Find where the given text appears and provide that cell's center as (X, Y) coordinate. 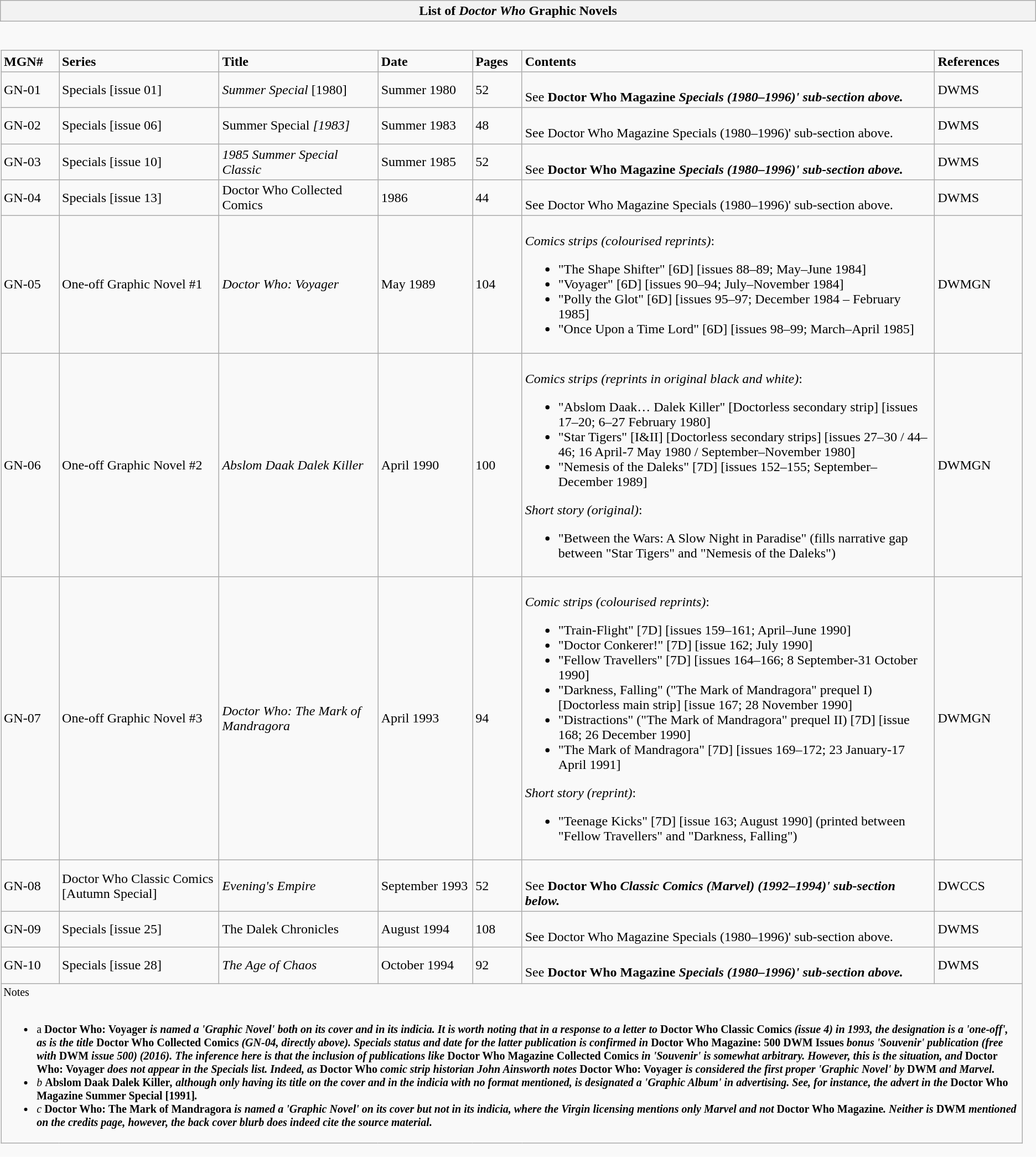
Title (299, 61)
Summer 1980 (425, 90)
April 1990 (425, 465)
GN-02 (30, 125)
48 (498, 125)
October 1994 (425, 965)
Abslom Daak Dalek Killer (299, 465)
Specials [issue 10] (139, 162)
See Doctor Who Classic Comics (Marvel) (1992–1994)' sub-section below. (728, 886)
Doctor Who Collected Comics (299, 198)
August 1994 (425, 929)
1986 (425, 198)
Contents (728, 61)
One-off Graphic Novel #2 (139, 465)
GN-08 (30, 886)
GN-01 (30, 90)
44 (498, 198)
GN-06 (30, 465)
The Age of Chaos (299, 965)
Specials [issue 28] (139, 965)
September 1993 (425, 886)
One-off Graphic Novel #1 (139, 285)
Evening's Empire (299, 886)
Specials [issue 06] (139, 125)
May 1989 (425, 285)
References (978, 61)
Specials [issue 13] (139, 198)
Summer 1985 (425, 162)
Pages (498, 61)
GN-09 (30, 929)
One-off Graphic Novel #3 (139, 719)
GN-05 (30, 285)
GN-10 (30, 965)
List of Doctor Who Graphic Novels (518, 11)
94 (498, 719)
Date (425, 61)
100 (498, 465)
Specials [issue 25] (139, 929)
108 (498, 929)
Doctor Who Classic Comics [Autumn Special] (139, 886)
Series (139, 61)
1985 Summer Special Classic (299, 162)
92 (498, 965)
MGN# (30, 61)
Summer 1983 (425, 125)
Summer Special [1980] (299, 90)
DWCCS (978, 886)
Summer Special [1983] (299, 125)
Doctor Who: The Mark of Mandragora (299, 719)
Specials [issue 01] (139, 90)
104 (498, 285)
GN-07 (30, 719)
Doctor Who: Voyager (299, 285)
GN-03 (30, 162)
April 1993 (425, 719)
GN-04 (30, 198)
The Dalek Chronicles (299, 929)
